Return (x, y) of the center of cell containing provided text 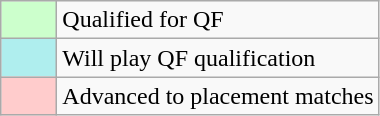
Will play QF qualification (218, 58)
Qualified for QF (218, 20)
Advanced to placement matches (218, 96)
